Provide the [x, y] coordinate of the cell's center where the given text is located.  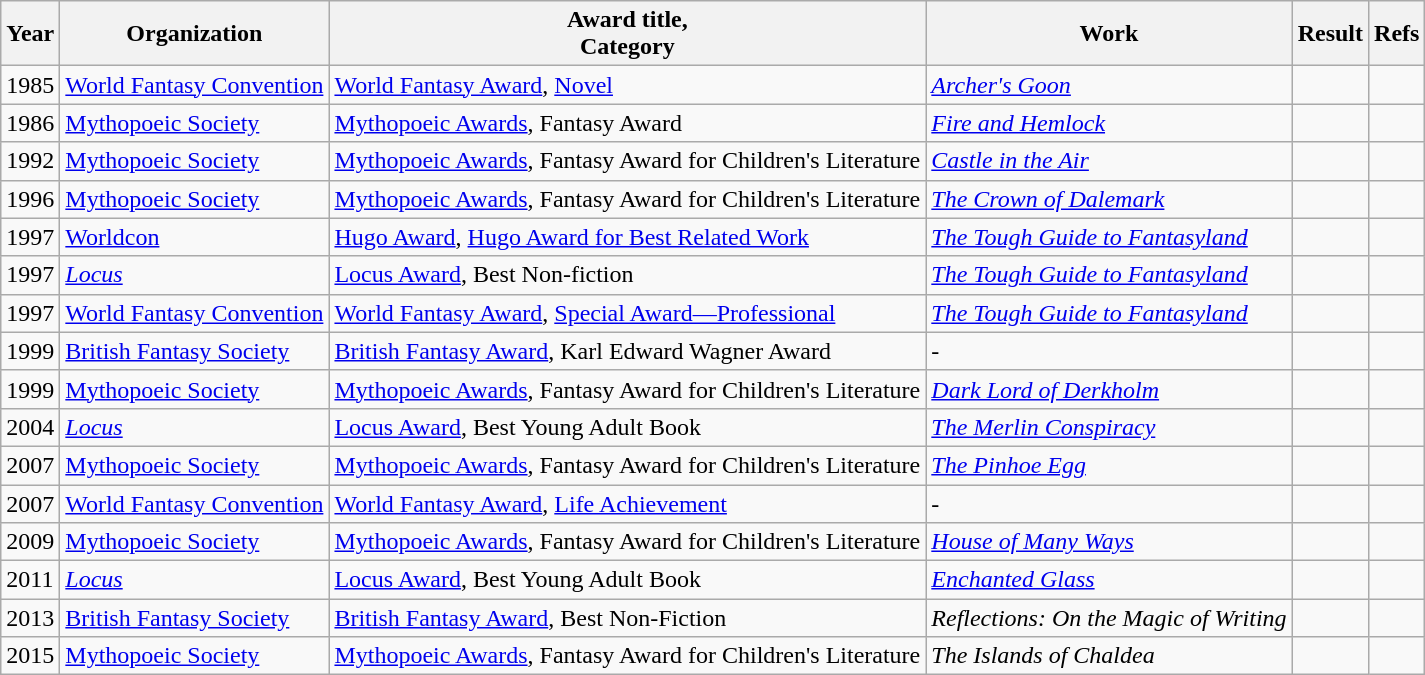
Reflections: On the Magic of Writing [1109, 618]
Year [30, 34]
The Islands of Chaldea [1109, 656]
World Fantasy Award, Life Achievement [628, 503]
Mythopoeic Awards, Fantasy Award [628, 123]
British Fantasy Award, Karl Edward Wagner Award [628, 351]
2013 [30, 618]
1992 [30, 161]
Result [1330, 34]
Work [1109, 34]
Worldcon [194, 237]
Fire and Hemlock [1109, 123]
Locus Award, Best Non-fiction [628, 275]
Enchanted Glass [1109, 580]
Dark Lord of Derkholm [1109, 389]
Award title,Category [628, 34]
World Fantasy Award, Special Award—Professional [628, 313]
World Fantasy Award, Novel [628, 85]
2011 [30, 580]
The Crown of Dalemark [1109, 199]
2009 [30, 542]
The Pinhoe Egg [1109, 465]
Castle in the Air [1109, 161]
Refs [1397, 34]
1996 [30, 199]
Hugo Award, Hugo Award for Best Related Work [628, 237]
2004 [30, 427]
Archer's Goon [1109, 85]
1986 [30, 123]
British Fantasy Award, Best Non-Fiction [628, 618]
House of Many Ways [1109, 542]
1985 [30, 85]
Organization [194, 34]
The Merlin Conspiracy [1109, 427]
2015 [30, 656]
